Return the (x, y) coordinate for the center point of the cell that contains the specified text.  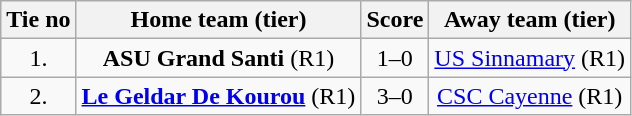
Le Geldar De Kourou (R1) (218, 96)
1. (38, 58)
Tie no (38, 20)
1–0 (395, 58)
Away team (tier) (530, 20)
ASU Grand Santi (R1) (218, 58)
2. (38, 96)
3–0 (395, 96)
CSC Cayenne (R1) (530, 96)
US Sinnamary (R1) (530, 58)
Score (395, 20)
Home team (tier) (218, 20)
